From the cell containing the given text, extract its center point as (x, y) coordinate. 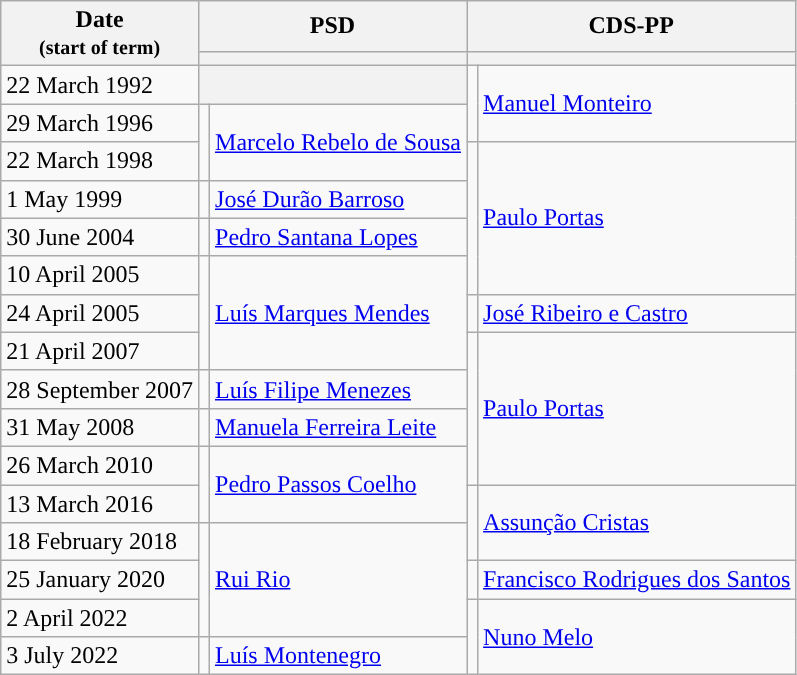
Date(start of term) (100, 34)
18 February 2018 (100, 542)
Pedro Passos Coelho (338, 484)
2 April 2022 (100, 618)
22 March 1992 (100, 85)
Manuela Ferreira Leite (338, 427)
Manuel Monteiro (637, 104)
José Durão Barroso (338, 199)
26 March 2010 (100, 465)
1 May 1999 (100, 199)
31 May 2008 (100, 427)
Luís Marques Mendes (338, 313)
10 April 2005 (100, 275)
Marcelo Rebelo de Sousa (338, 142)
Assunção Cristas (637, 522)
José Ribeiro e Castro (637, 313)
29 March 1996 (100, 123)
Rui Rio (338, 580)
24 April 2005 (100, 313)
30 June 2004 (100, 237)
Luís Montenegro (338, 656)
CDS-PP (630, 26)
Nuno Melo (637, 637)
PSD (332, 26)
25 January 2020 (100, 580)
Francisco Rodrigues dos Santos (637, 580)
21 April 2007 (100, 351)
22 March 1998 (100, 161)
Luís Filipe Menezes (338, 389)
13 March 2016 (100, 503)
3 July 2022 (100, 656)
28 September 2007 (100, 389)
Pedro Santana Lopes (338, 237)
